Return the (X, Y) coordinate for the center point of the cell that contains the specified text.  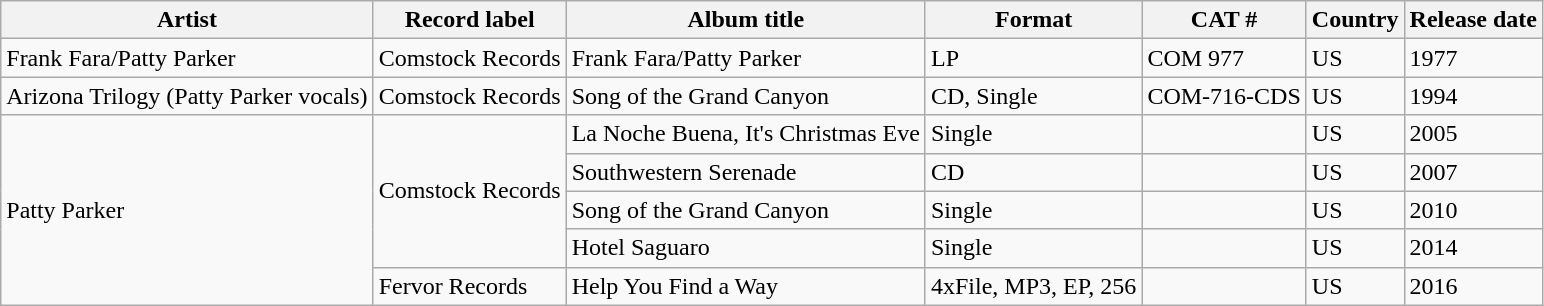
Country (1355, 20)
COM-716-CDS (1224, 96)
CAT # (1224, 20)
Record label (470, 20)
Fervor Records (470, 286)
LP (1033, 58)
Format (1033, 20)
COM 977 (1224, 58)
Patty Parker (187, 210)
Help You Find a Way (746, 286)
Southwestern Serenade (746, 172)
Hotel Saguaro (746, 248)
2014 (1473, 248)
Release date (1473, 20)
CD (1033, 172)
4xFile, MP3, EP, 256 (1033, 286)
2010 (1473, 210)
1994 (1473, 96)
La Noche Buena, It's Christmas Eve (746, 134)
2007 (1473, 172)
2005 (1473, 134)
Album title (746, 20)
1977 (1473, 58)
2016 (1473, 286)
CD, Single (1033, 96)
Arizona Trilogy (Patty Parker vocals) (187, 96)
Artist (187, 20)
